Locate the cell with the specified text and output its (x, y) center coordinate. 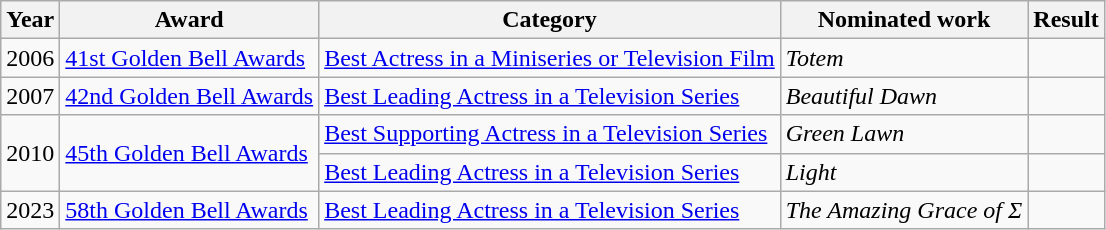
2007 (30, 96)
Category (550, 20)
45th Golden Bell Awards (190, 153)
Beautiful Dawn (904, 96)
2010 (30, 153)
Result (1066, 20)
Totem (904, 58)
The Amazing Grace of Σ (904, 210)
Award (190, 20)
Green Lawn (904, 134)
Best Actress in a Miniseries or Television Film (550, 58)
42nd Golden Bell Awards (190, 96)
Nominated work (904, 20)
Year (30, 20)
2006 (30, 58)
2023 (30, 210)
41st Golden Bell Awards (190, 58)
Light (904, 172)
58th Golden Bell Awards (190, 210)
Best Supporting Actress in a Television Series (550, 134)
